Output the (x, y) coordinate of the center of the cell containing the given text.  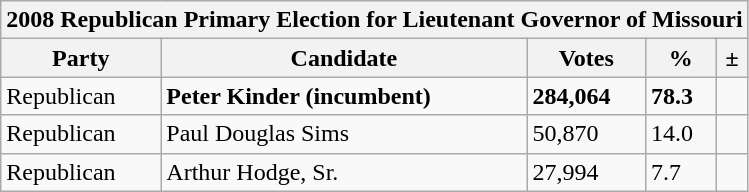
Votes (586, 58)
2008 Republican Primary Election for Lieutenant Governor of Missouri (374, 20)
Paul Douglas Sims (344, 134)
284,064 (586, 96)
Candidate (344, 58)
% (680, 58)
50,870 (586, 134)
Arthur Hodge, Sr. (344, 172)
± (732, 58)
Party (81, 58)
14.0 (680, 134)
78.3 (680, 96)
7.7 (680, 172)
27,994 (586, 172)
Peter Kinder (incumbent) (344, 96)
